Locate the cell with the specified text and output its [x, y] center coordinate. 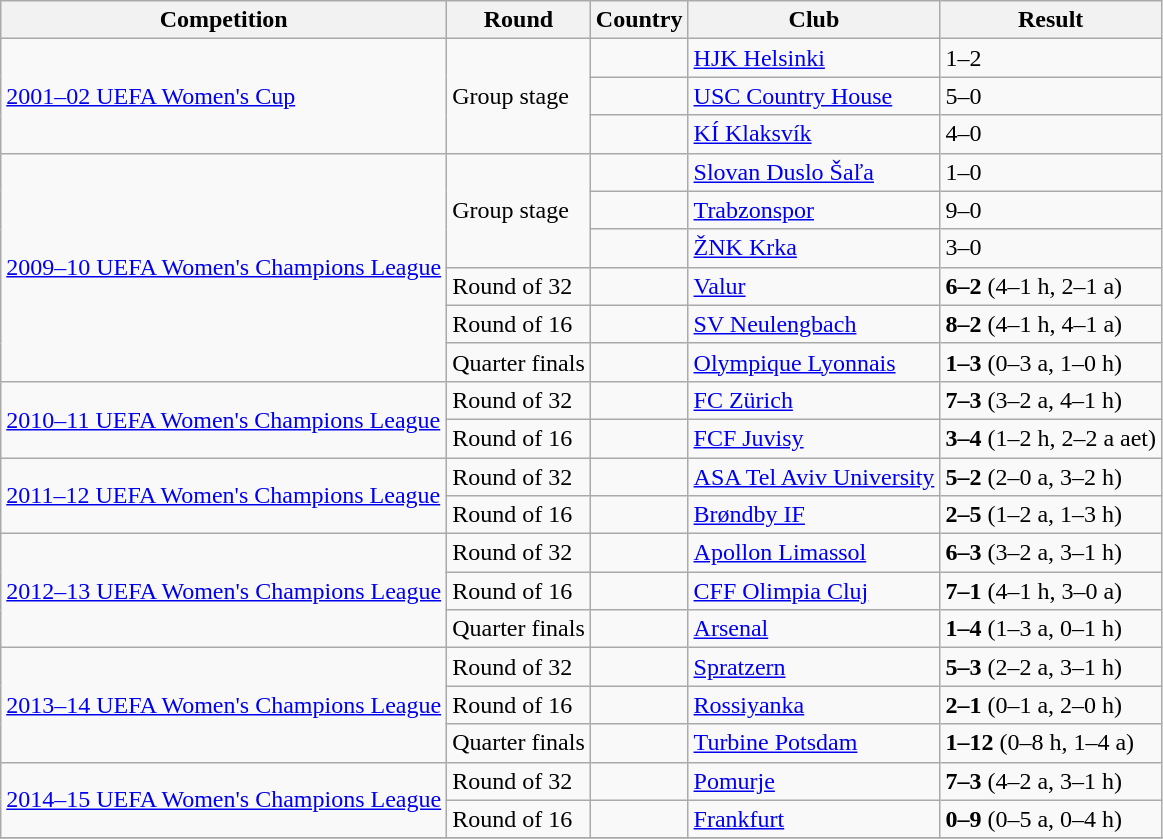
1–0 [1051, 172]
5–3 (2–2 a, 3–1 h) [1051, 667]
2011–12 UEFA Women's Champions League [224, 496]
Frankfurt [814, 819]
2014–15 UEFA Women's Champions League [224, 800]
Club [814, 20]
Rossiyanka [814, 705]
2010–11 UEFA Women's Champions League [224, 419]
ASA Tel Aviv University [814, 477]
Competition [224, 20]
HJK Helsinki [814, 58]
Pomurje [814, 781]
SV Neulengbach [814, 324]
3–4 (1–2 h, 2–2 a aet) [1051, 438]
1–4 (1–3 a, 0–1 h) [1051, 629]
Round [519, 20]
Olympique Lyonnais [814, 362]
FC Zürich [814, 400]
4–0 [1051, 134]
2013–14 UEFA Women's Champions League [224, 705]
1–12 (0–8 h, 1–4 a) [1051, 743]
KÍ Klaksvík [814, 134]
2001–02 UEFA Women's Cup [224, 96]
5–2 (2–0 a, 3–2 h) [1051, 477]
Brøndby IF [814, 515]
CFF Olimpia Cluj [814, 591]
USC Country House [814, 96]
FCF Juvisy [814, 438]
0–9 (0–5 a, 0–4 h) [1051, 819]
3–0 [1051, 248]
2–5 (1–2 a, 1–3 h) [1051, 515]
Result [1051, 20]
1–2 [1051, 58]
5–0 [1051, 96]
7–3 (3–2 a, 4–1 h) [1051, 400]
Apollon Limassol [814, 553]
8–2 (4–1 h, 4–1 a) [1051, 324]
Arsenal [814, 629]
9–0 [1051, 210]
Slovan Duslo Šaľa [814, 172]
7–1 (4–1 h, 3–0 a) [1051, 591]
Spratzern [814, 667]
Country [639, 20]
Trabzonspor [814, 210]
ŽNK Krka [814, 248]
2009–10 UEFA Women's Champions League [224, 267]
Valur [814, 286]
2012–13 UEFA Women's Champions League [224, 591]
6–3 (3–2 a, 3–1 h) [1051, 553]
7–3 (4–2 a, 3–1 h) [1051, 781]
6–2 (4–1 h, 2–1 a) [1051, 286]
1–3 (0–3 a, 1–0 h) [1051, 362]
2–1 (0–1 a, 2–0 h) [1051, 705]
Turbine Potsdam [814, 743]
